From the cell containing the given text, extract its center point as [X, Y] coordinate. 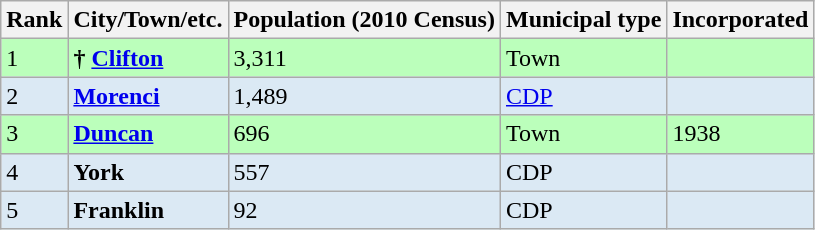
York [148, 172]
Population (2010 Census) [364, 20]
Incorporated [740, 20]
City/Town/etc. [148, 20]
92 [364, 210]
2 [34, 96]
Franklin [148, 210]
1,489 [364, 96]
Morenci [148, 96]
1938 [740, 134]
696 [364, 134]
3 [34, 134]
Municipal type [583, 20]
1 [34, 58]
557 [364, 172]
4 [34, 172]
5 [34, 210]
Duncan [148, 134]
† Clifton [148, 58]
Rank [34, 20]
3,311 [364, 58]
